Scan for the cell matching the given text and deliver its (x, y) coordinate at center. 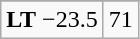
71 (120, 20)
LT −23.5 (52, 20)
